Determine the (x, y) coordinate at the center of the cell enclosing the given text.  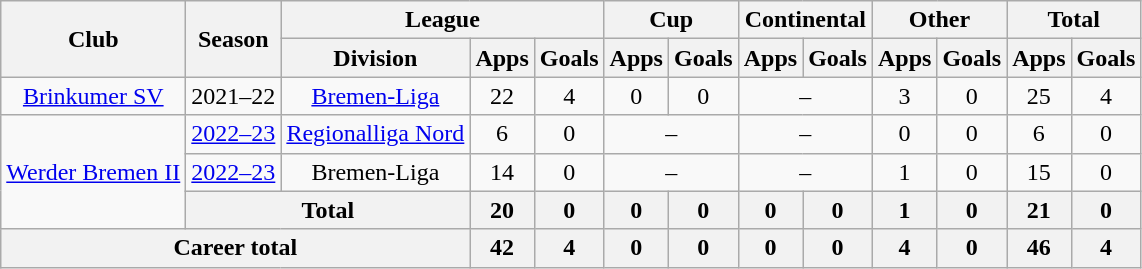
25 (1039, 96)
Career total (236, 248)
League (442, 20)
22 (502, 96)
Regionalliga Nord (376, 134)
Club (94, 39)
42 (502, 248)
20 (502, 210)
3 (904, 96)
21 (1039, 210)
2021–22 (234, 96)
Continental (805, 20)
Other (939, 20)
14 (502, 172)
46 (1039, 248)
15 (1039, 172)
Season (234, 39)
Cup (671, 20)
Division (376, 58)
Brinkumer SV (94, 96)
Werder Bremen II (94, 172)
